Return [X, Y] of the center of cell containing provided text 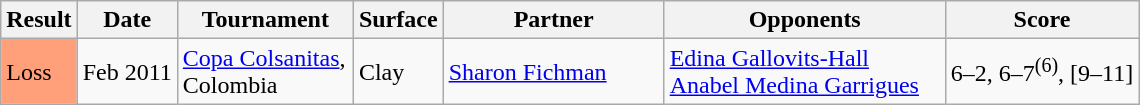
Feb 2011 [127, 72]
Tournament [265, 20]
Sharon Fichman [554, 72]
Score [1042, 20]
Opponents [804, 20]
Loss [39, 72]
Result [39, 20]
Edina Gallovits-Hall Anabel Medina Garrigues [804, 72]
Copa Colsanitas, Colombia [265, 72]
Partner [554, 20]
Date [127, 20]
6–2, 6–7(6), [9–11] [1042, 72]
Surface [398, 20]
Clay [398, 72]
